Determine the [X, Y] coordinate at the center of the cell enclosing the given text.  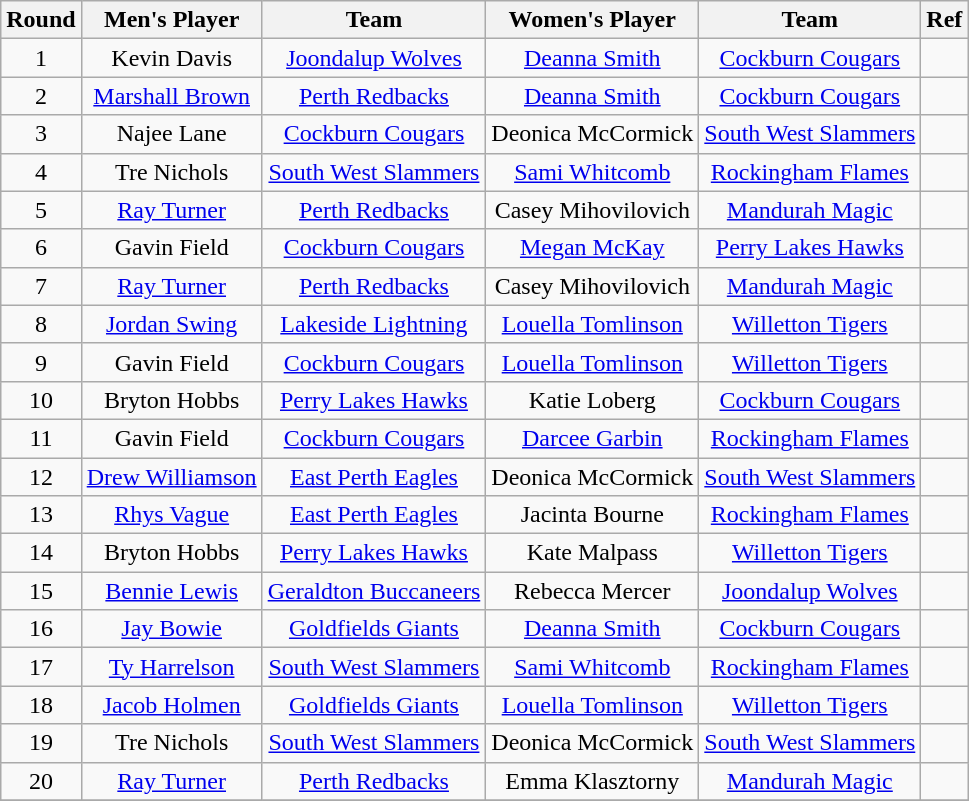
1 [41, 58]
10 [41, 400]
2 [41, 96]
4 [41, 172]
Katie Loberg [592, 400]
6 [41, 248]
Najee Lane [172, 134]
Jacob Holmen [172, 705]
13 [41, 515]
Kevin Davis [172, 58]
Jacinta Bourne [592, 515]
Geraldton Buccaneers [374, 591]
Megan McKay [592, 248]
Ref [944, 20]
12 [41, 477]
Kate Malpass [592, 553]
Round [41, 20]
Marshall Brown [172, 96]
Rebecca Mercer [592, 591]
15 [41, 591]
5 [41, 210]
20 [41, 781]
17 [41, 667]
Lakeside Lightning [374, 324]
Ty Harrelson [172, 667]
3 [41, 134]
Men's Player [172, 20]
Jay Bowie [172, 629]
Women's Player [592, 20]
8 [41, 324]
18 [41, 705]
19 [41, 743]
Drew Williamson [172, 477]
7 [41, 286]
11 [41, 438]
9 [41, 362]
16 [41, 629]
Emma Klasztorny [592, 781]
Jordan Swing [172, 324]
Rhys Vague [172, 515]
14 [41, 553]
Bennie Lewis [172, 591]
Darcee Garbin [592, 438]
